Capture the cell that displays the provided text and extract its (x, y) central coordinate. 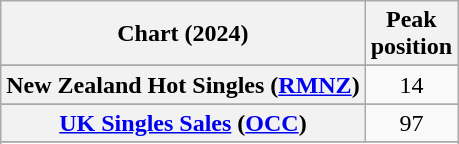
New Zealand Hot Singles (RMNZ) (183, 85)
Chart (2024) (183, 34)
97 (411, 123)
UK Singles Sales (OCC) (183, 123)
Peakposition (411, 34)
14 (411, 85)
